Pinpoint the cell where the given text exists, returning its (x, y) midpoint coordinate. 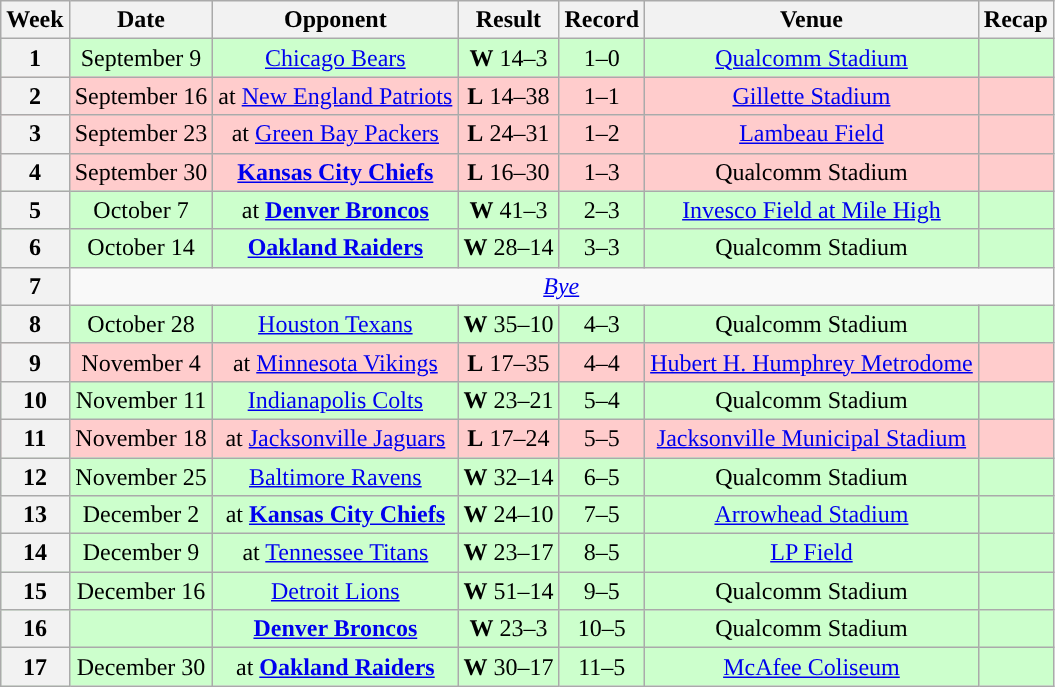
1–0 (602, 58)
5–5 (602, 438)
11 (35, 438)
L 16–30 (508, 172)
Indianapolis Colts (336, 400)
Bye (561, 286)
W 35–10 (508, 324)
Week (35, 20)
Chicago Bears (336, 58)
Venue (812, 20)
October 14 (141, 248)
Houston Texans (336, 324)
7 (35, 286)
1–3 (602, 172)
10 (35, 400)
W 24–10 (508, 515)
September 16 (141, 96)
October 28 (141, 324)
at Kansas City Chiefs (336, 515)
November 18 (141, 438)
Jacksonville Municipal Stadium (812, 438)
1 (35, 58)
Lambeau Field (812, 134)
13 (35, 515)
at Jacksonville Jaguars (336, 438)
8–5 (602, 553)
8 (35, 324)
L 17–24 (508, 438)
McAfee Coliseum (812, 667)
L 17–35 (508, 362)
12 (35, 477)
4–4 (602, 362)
W 30–17 (508, 667)
Record (602, 20)
at Denver Broncos (336, 210)
Result (508, 20)
at Minnesota Vikings (336, 362)
17 (35, 667)
9–5 (602, 591)
December 9 (141, 553)
6 (35, 248)
W 28–14 (508, 248)
Detroit Lions (336, 591)
October 7 (141, 210)
December 30 (141, 667)
at Tennessee Titans (336, 553)
4 (35, 172)
L 14–38 (508, 96)
W 23–17 (508, 553)
2–3 (602, 210)
W 23–21 (508, 400)
11–5 (602, 667)
9 (35, 362)
1–2 (602, 134)
W 23–3 (508, 629)
Invesco Field at Mile High (812, 210)
November 25 (141, 477)
November 11 (141, 400)
Hubert H. Humphrey Metrodome (812, 362)
3–3 (602, 248)
Denver Broncos (336, 629)
December 2 (141, 515)
5 (35, 210)
Opponent (336, 20)
Baltimore Ravens (336, 477)
10–5 (602, 629)
1–1 (602, 96)
7–5 (602, 515)
September 23 (141, 134)
L 24–31 (508, 134)
September 9 (141, 58)
at Oakland Raiders (336, 667)
15 (35, 591)
W 32–14 (508, 477)
December 16 (141, 591)
Gillette Stadium (812, 96)
Date (141, 20)
LP Field (812, 553)
2 (35, 96)
4–3 (602, 324)
at New England Patriots (336, 96)
6–5 (602, 477)
14 (35, 553)
W 14–3 (508, 58)
Arrowhead Stadium (812, 515)
September 30 (141, 172)
5–4 (602, 400)
November 4 (141, 362)
W 41–3 (508, 210)
3 (35, 134)
Kansas City Chiefs (336, 172)
W 51–14 (508, 591)
16 (35, 629)
Oakland Raiders (336, 248)
at Green Bay Packers (336, 134)
Recap (1016, 20)
